Capture the cell that displays the provided text and extract its [x, y] central coordinate. 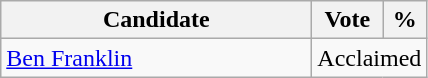
Candidate [156, 20]
% [405, 20]
Ben Franklin [156, 58]
Vote [348, 20]
Acclaimed [370, 58]
